Detect which cell encompasses the target text, then output its (X, Y) center coordinate. 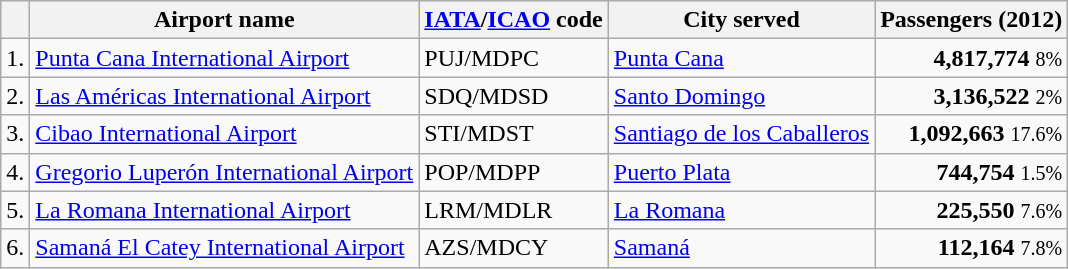
SDQ/MDSD (514, 96)
IATA/ICAO code (514, 20)
3. (16, 134)
Santo Domingo (741, 96)
Airport name (224, 20)
744,754 1.5% (972, 172)
5. (16, 210)
Cibao International Airport (224, 134)
POP/MDPP (514, 172)
3,136,522 2% (972, 96)
City served (741, 20)
Punta Cana International Airport (224, 58)
Puerto Plata (741, 172)
LRM/MDLR (514, 210)
Samaná El Catey International Airport (224, 248)
Samaná (741, 248)
6. (16, 248)
La Romana International Airport (224, 210)
4. (16, 172)
225,550 7.6% (972, 210)
2. (16, 96)
STI/MDST (514, 134)
Las Américas International Airport (224, 96)
La Romana (741, 210)
4,817,774 8% (972, 58)
Passengers (2012) (972, 20)
1,092,663 17.6% (972, 134)
112,164 7.8% (972, 248)
Santiago de los Caballeros (741, 134)
1. (16, 58)
Gregorio Luperón International Airport (224, 172)
Punta Cana (741, 58)
PUJ/MDPC (514, 58)
AZS/MDCY (514, 248)
